Return [x, y] of the center of cell containing provided text 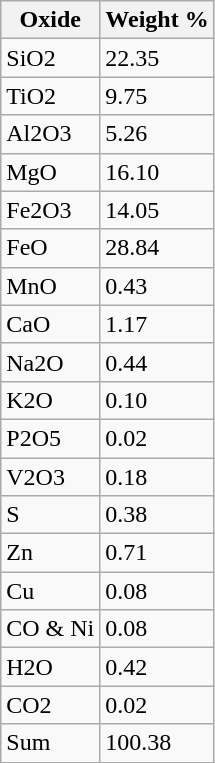
Zn [50, 553]
P2O5 [50, 438]
14.05 [157, 210]
0.38 [157, 515]
Weight % [157, 20]
MgO [50, 172]
5.26 [157, 134]
Oxide [50, 20]
0.43 [157, 286]
V2O3 [50, 477]
Sum [50, 743]
FeO [50, 248]
CO & Ni [50, 629]
Cu [50, 591]
0.71 [157, 553]
28.84 [157, 248]
9.75 [157, 96]
0.42 [157, 667]
0.10 [157, 400]
TiO2 [50, 96]
22.35 [157, 58]
S [50, 515]
CO2 [50, 705]
CaO [50, 324]
Fe2O3 [50, 210]
MnO [50, 286]
1.17 [157, 324]
16.10 [157, 172]
SiO2 [50, 58]
100.38 [157, 743]
0.18 [157, 477]
H2O [50, 667]
Al2O3 [50, 134]
Na2O [50, 362]
0.44 [157, 362]
K2O [50, 400]
